Capture the cell that displays the provided text and extract its [x, y] central coordinate. 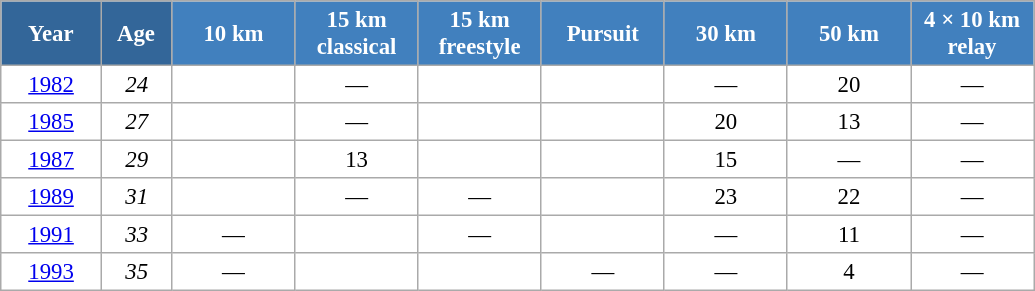
1989 [52, 197]
23 [726, 197]
22 [848, 197]
11 [848, 235]
Age [136, 34]
Year [52, 34]
30 km [726, 34]
24 [136, 85]
10 km [234, 34]
1982 [52, 85]
15 [726, 160]
1991 [52, 235]
1985 [52, 122]
15 km freestyle [480, 34]
4 × 10 km relay [972, 34]
31 [136, 197]
33 [136, 235]
29 [136, 160]
27 [136, 122]
50 km [848, 34]
1987 [52, 160]
Pursuit [602, 34]
15 km classical [356, 34]
